Extract the (x, y) coordinate from the center of the cell holding the provided text.  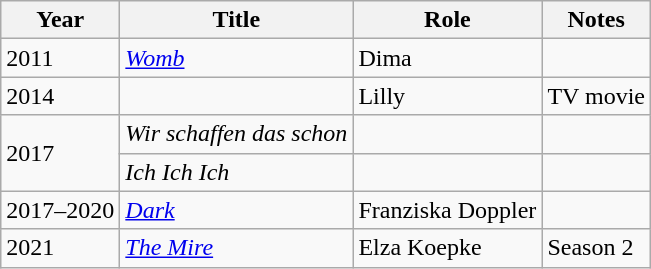
Role (448, 20)
2014 (60, 96)
2017–2020 (60, 210)
2017 (60, 153)
Year (60, 20)
The Mire (236, 248)
Dark (236, 210)
Wir schaffen das schon (236, 134)
Womb (236, 58)
Franziska Doppler (448, 210)
Season 2 (596, 248)
2011 (60, 58)
Elza Koepke (448, 248)
Ich Ich Ich (236, 172)
Title (236, 20)
2021 (60, 248)
Dima (448, 58)
Notes (596, 20)
Lilly (448, 96)
TV movie (596, 96)
